Determine the (x, y) coordinate at the center of the cell enclosing the given text.  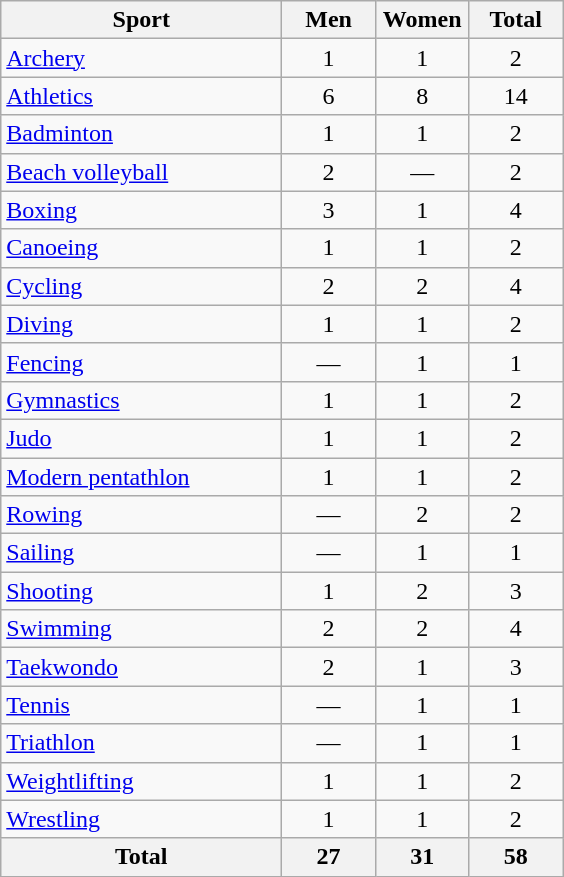
Boxing (142, 210)
58 (516, 857)
Cycling (142, 286)
14 (516, 96)
Taekwondo (142, 667)
6 (329, 96)
Canoeing (142, 248)
Sailing (142, 553)
Beach volleyball (142, 172)
Fencing (142, 362)
Swimming (142, 629)
Gymnastics (142, 400)
27 (329, 857)
Weightlifting (142, 781)
Women (422, 20)
31 (422, 857)
Judo (142, 438)
Triathlon (142, 743)
8 (422, 96)
Rowing (142, 515)
Badminton (142, 134)
Athletics (142, 96)
Men (329, 20)
Wrestling (142, 819)
Diving (142, 324)
Tennis (142, 705)
Sport (142, 20)
Shooting (142, 591)
Modern pentathlon (142, 477)
Archery (142, 58)
